Provide the [X, Y] coordinate of the cell's center where the given text is located.  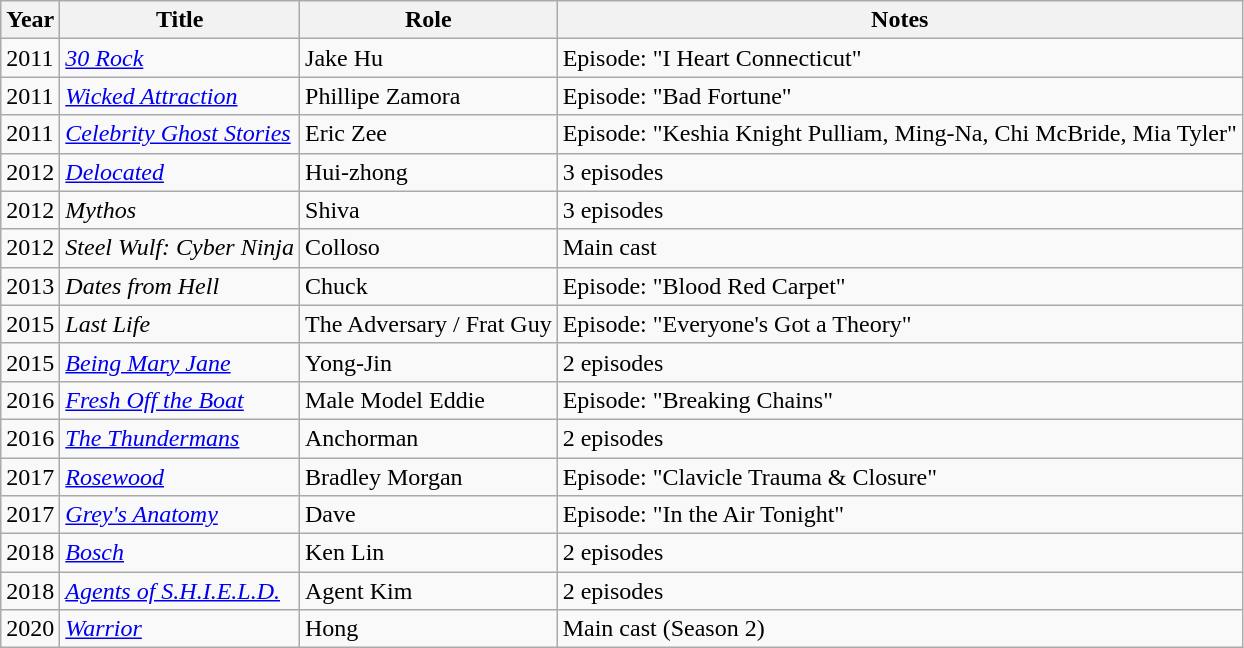
Agent Kim [429, 591]
Bradley Morgan [429, 477]
Notes [900, 20]
Episode: "Bad Fortune" [900, 96]
Ken Lin [429, 553]
Episode: "In the Air Tonight" [900, 515]
Hui-zhong [429, 172]
Shiva [429, 210]
Phillipe Zamora [429, 96]
Hong [429, 629]
2020 [30, 629]
Agents of S.H.I.E.L.D. [180, 591]
Episode: "Blood Red Carpet" [900, 286]
The Adversary / Frat Guy [429, 324]
Year [30, 20]
Eric Zee [429, 134]
Colloso [429, 248]
Celebrity Ghost Stories [180, 134]
Last Life [180, 324]
Rosewood [180, 477]
Main cast [900, 248]
Main cast (Season 2) [900, 629]
Fresh Off the Boat [180, 400]
Jake Hu [429, 58]
Mythos [180, 210]
Warrior [180, 629]
Bosch [180, 553]
Being Mary Jane [180, 362]
Episode: "I Heart Connecticut" [900, 58]
30 Rock [180, 58]
Dave [429, 515]
2013 [30, 286]
Episode: "Keshia Knight Pulliam, Ming-Na, Chi McBride, Mia Tyler" [900, 134]
Title [180, 20]
Anchorman [429, 438]
Grey's Anatomy [180, 515]
Episode: "Clavicle Trauma & Closure" [900, 477]
Episode: "Breaking Chains" [900, 400]
Episode: "Everyone's Got a Theory" [900, 324]
Chuck [429, 286]
Steel Wulf: Cyber Ninja [180, 248]
Dates from Hell [180, 286]
Male Model Eddie [429, 400]
Wicked Attraction [180, 96]
Yong-Jin [429, 362]
Role [429, 20]
Delocated [180, 172]
The Thundermans [180, 438]
